Return the [x, y] coordinate for the center point of the cell that contains the specified text.  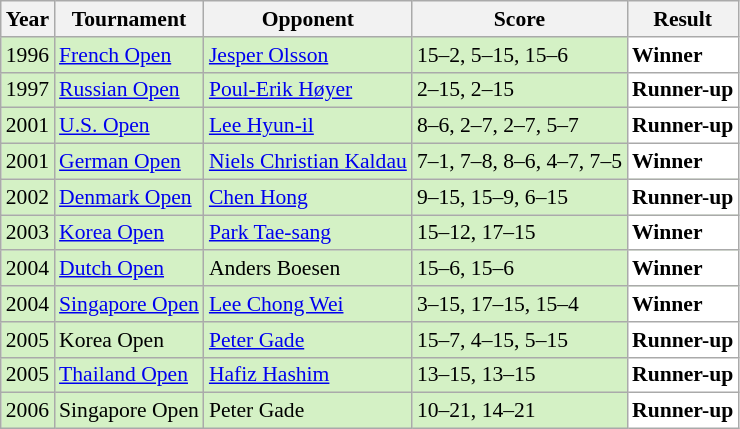
Chen Hong [308, 197]
13–15, 13–15 [520, 375]
Year [28, 19]
2002 [28, 197]
Lee Hyun-il [308, 126]
3–15, 17–15, 15–4 [520, 304]
15–6, 15–6 [520, 269]
German Open [129, 162]
2–15, 2–15 [520, 90]
French Open [129, 55]
Dutch Open [129, 269]
Hafiz Hashim [308, 375]
10–21, 14–21 [520, 411]
15–12, 17–15 [520, 233]
Thailand Open [129, 375]
7–1, 7–8, 8–6, 4–7, 7–5 [520, 162]
2003 [28, 233]
Niels Christian Kaldau [308, 162]
Anders Boesen [308, 269]
Opponent [308, 19]
Result [682, 19]
Russian Open [129, 90]
Poul-Erik Høyer [308, 90]
2006 [28, 411]
U.S. Open [129, 126]
Denmark Open [129, 197]
Jesper Olsson [308, 55]
Park Tae-sang [308, 233]
Lee Chong Wei [308, 304]
Score [520, 19]
15–2, 5–15, 15–6 [520, 55]
Tournament [129, 19]
15–7, 4–15, 5–15 [520, 340]
1996 [28, 55]
1997 [28, 90]
8–6, 2–7, 2–7, 5–7 [520, 126]
9–15, 15–9, 6–15 [520, 197]
